Detect which cell encompasses the target text, then output its [X, Y] center coordinate. 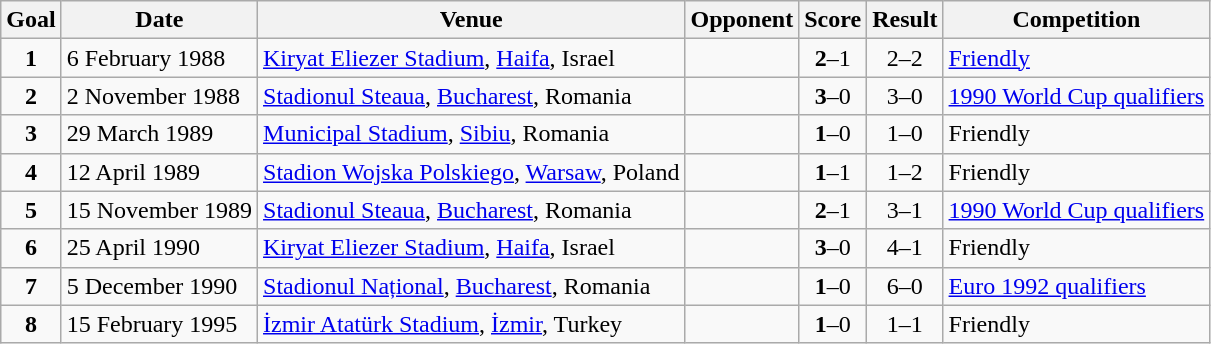
Goal [31, 20]
Result [905, 20]
Stadion Wojska Polskiego, Warsaw, Poland [472, 172]
15 November 1989 [159, 210]
2–2 [905, 58]
4 [31, 172]
2 [31, 96]
8 [31, 324]
3–1 [905, 210]
Stadionul Național, Bucharest, Romania [472, 286]
Score [833, 20]
12 April 1989 [159, 172]
25 April 1990 [159, 248]
Opponent [742, 20]
4–1 [905, 248]
29 March 1989 [159, 134]
Venue [472, 20]
İzmir Atatürk Stadium, İzmir, Turkey [472, 324]
Municipal Stadium, Sibiu, Romania [472, 134]
Euro 1992 qualifiers [1076, 286]
1 [31, 58]
7 [31, 286]
6 February 1988 [159, 58]
Competition [1076, 20]
15 February 1995 [159, 324]
5 [31, 210]
Date [159, 20]
5 December 1990 [159, 286]
3 [31, 134]
2 November 1988 [159, 96]
1–2 [905, 172]
6–0 [905, 286]
6 [31, 248]
